Scan for the cell matching the given text and deliver its [X, Y] coordinate at center. 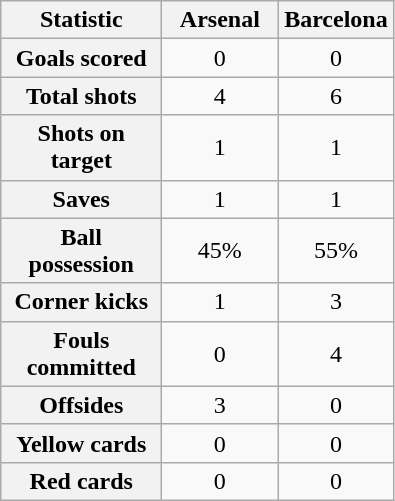
55% [336, 250]
Statistic [82, 20]
Total shots [82, 96]
6 [336, 96]
Goals scored [82, 58]
Corner kicks [82, 302]
Barcelona [336, 20]
Yellow cards [82, 443]
Saves [82, 199]
Ball possession [82, 250]
Fouls committed [82, 354]
Offsides [82, 405]
45% [220, 250]
Red cards [82, 481]
Arsenal [220, 20]
Shots on target [82, 148]
